Detect which cell encompasses the target text, then output its (x, y) center coordinate. 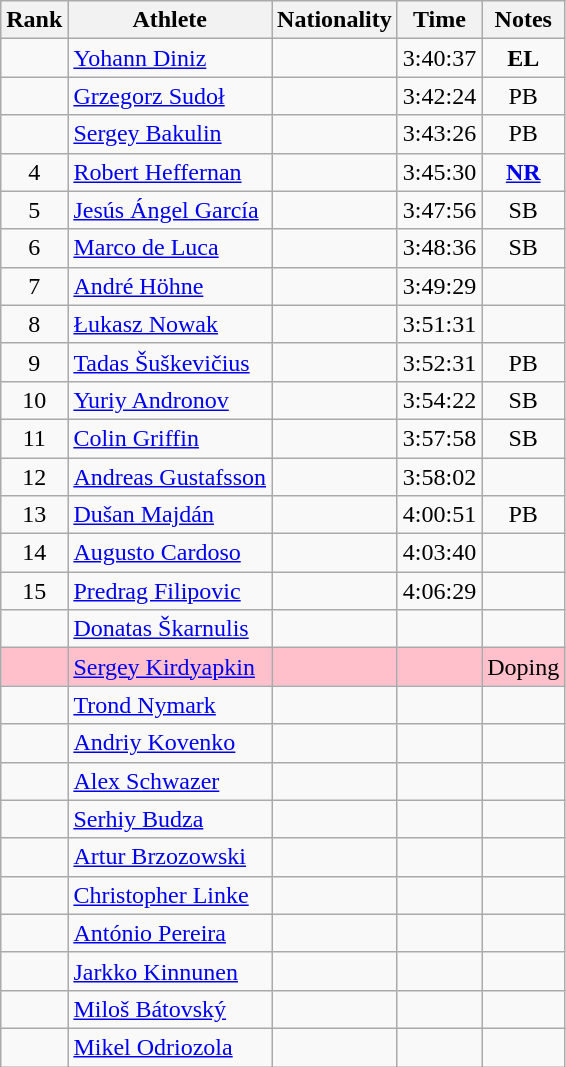
Trond Nymark (170, 705)
5 (34, 210)
Serhiy Budza (170, 819)
Athlete (170, 20)
André Höhne (170, 286)
Christopher Linke (170, 895)
Jarkko Kinnunen (170, 971)
14 (34, 553)
11 (34, 438)
Sergey Bakulin (170, 134)
Donatas Škarnulis (170, 629)
Łukasz Nowak (170, 324)
EL (524, 58)
Sergey Kirdyapkin (170, 667)
Andriy Kovenko (170, 743)
3:40:37 (439, 58)
Grzegorz Sudoł (170, 96)
3:54:22 (439, 400)
3:45:30 (439, 172)
3:43:26 (439, 134)
Tadas Šuškevičius (170, 362)
8 (34, 324)
Yohann Diniz (170, 58)
3:42:24 (439, 96)
Rank (34, 20)
15 (34, 591)
Alex Schwazer (170, 781)
Artur Brzozowski (170, 857)
3:49:29 (439, 286)
6 (34, 248)
Colin Griffin (170, 438)
Miloš Bátovský (170, 1009)
3:58:02 (439, 477)
Marco de Luca (170, 248)
Augusto Cardoso (170, 553)
9 (34, 362)
10 (34, 400)
4 (34, 172)
NR (524, 172)
Doping (524, 667)
Andreas Gustafsson (170, 477)
Notes (524, 20)
Yuriy Andronov (170, 400)
12 (34, 477)
Jesús Ángel García (170, 210)
3:57:58 (439, 438)
Time (439, 20)
3:52:31 (439, 362)
Mikel Odriozola (170, 1047)
Nationality (335, 20)
4:03:40 (439, 553)
13 (34, 515)
António Pereira (170, 933)
3:48:36 (439, 248)
4:00:51 (439, 515)
4:06:29 (439, 591)
Robert Heffernan (170, 172)
Dušan Majdán (170, 515)
7 (34, 286)
Predrag Filipovic (170, 591)
3:51:31 (439, 324)
3:47:56 (439, 210)
